Extract the (X, Y) coordinate from the center of the cell holding the provided text.  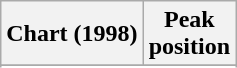
Chart (1998) (72, 34)
Peakposition (189, 34)
